Capture the cell that displays the provided text and extract its (X, Y) central coordinate. 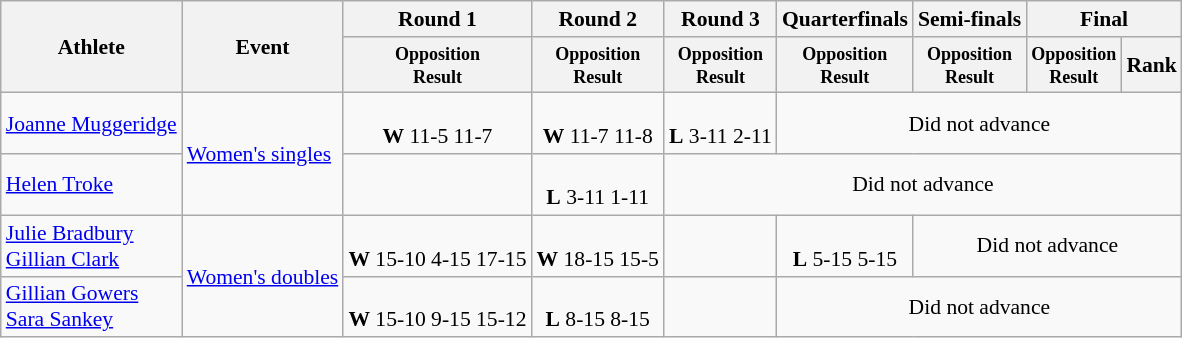
L 3-11 2-11 (720, 124)
Athlete (92, 47)
W 15-10 9-15 15-12 (437, 306)
Helen Troke (92, 184)
L 5-15 5-15 (845, 246)
W 11-7 11-8 (598, 124)
Round 1 (437, 19)
W 11-5 11-7 (437, 124)
L 8-15 8-15 (598, 306)
Julie BradburyGillian Clark (92, 246)
L 3-11 1-11 (598, 184)
Final (1104, 19)
Women's doubles (263, 276)
Women's singles (263, 154)
Joanne Muggeridge (92, 124)
Gillian GowersSara Sankey (92, 306)
Quarterfinals (845, 19)
Semi-finals (970, 19)
W 15-10 4-15 17-15 (437, 246)
Event (263, 47)
Round 2 (598, 19)
W 18-15 15-5 (598, 246)
Rank (1152, 65)
Round 3 (720, 19)
